Capture the cell that displays the provided text and extract its (X, Y) central coordinate. 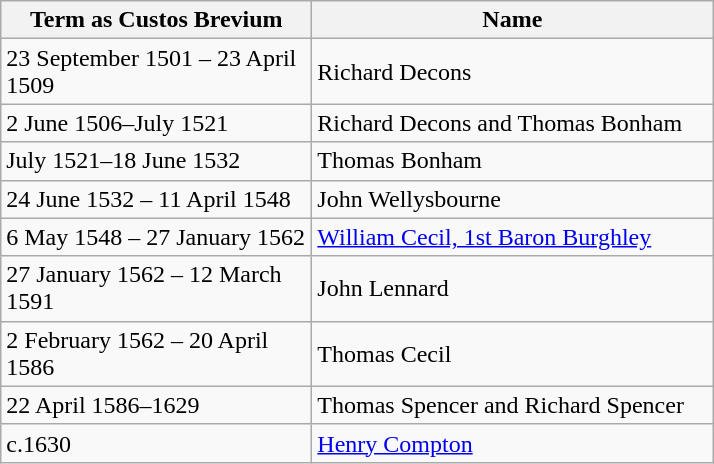
Richard Decons and Thomas Bonham (512, 123)
24 June 1532 – 11 April 1548 (156, 199)
2 June 1506–July 1521 (156, 123)
2 February 1562 – 20 April 1586 (156, 354)
July 1521–18 June 1532 (156, 161)
Thomas Bonham (512, 161)
Thomas Spencer and Richard Spencer (512, 405)
22 April 1586–1629 (156, 405)
6 May 1548 – 27 January 1562 (156, 237)
27 January 1562 – 12 March 1591 (156, 288)
c.1630 (156, 443)
Term as Custos Brevium (156, 20)
23 September 1501 – 23 April 1509 (156, 72)
Richard Decons (512, 72)
John Wellysbourne (512, 199)
Name (512, 20)
Thomas Cecil (512, 354)
William Cecil, 1st Baron Burghley (512, 237)
Henry Compton (512, 443)
John Lennard (512, 288)
